Search for the cell housing the specified text and yield its [X, Y] center coordinate. 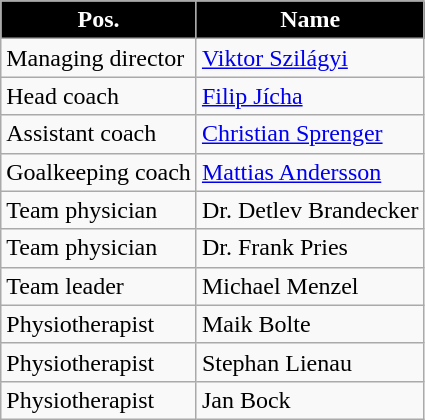
Maik Bolte [310, 324]
Christian Sprenger [310, 134]
Pos. [99, 20]
Filip Jícha [310, 96]
Dr. Frank Pries [310, 248]
Dr. Detlev Brandecker [310, 210]
Assistant coach [99, 134]
Name [310, 20]
Viktor Szilágyi [310, 58]
Goalkeeping coach [99, 172]
Team leader [99, 286]
Head coach [99, 96]
Mattias Andersson [310, 172]
Stephan Lienau [310, 362]
Managing director [99, 58]
Jan Bock [310, 400]
Michael Menzel [310, 286]
